Pinpoint the cell where the given text exists, returning its [x, y] midpoint coordinate. 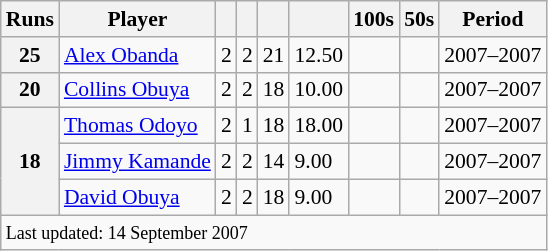
100s [374, 19]
Jimmy Kamande [138, 162]
14 [274, 162]
20 [30, 90]
Thomas Odoyo [138, 126]
David Obuya [138, 197]
Last updated: 14 September 2007 [274, 233]
Player [138, 19]
Alex Obanda [138, 55]
Collins Obuya [138, 90]
Runs [30, 19]
Period [492, 19]
25 [30, 55]
1 [248, 126]
12.50 [318, 55]
50s [419, 19]
18.00 [318, 126]
10.00 [318, 90]
21 [274, 55]
